Extract the [X, Y] coordinate from the center of the cell holding the provided text.  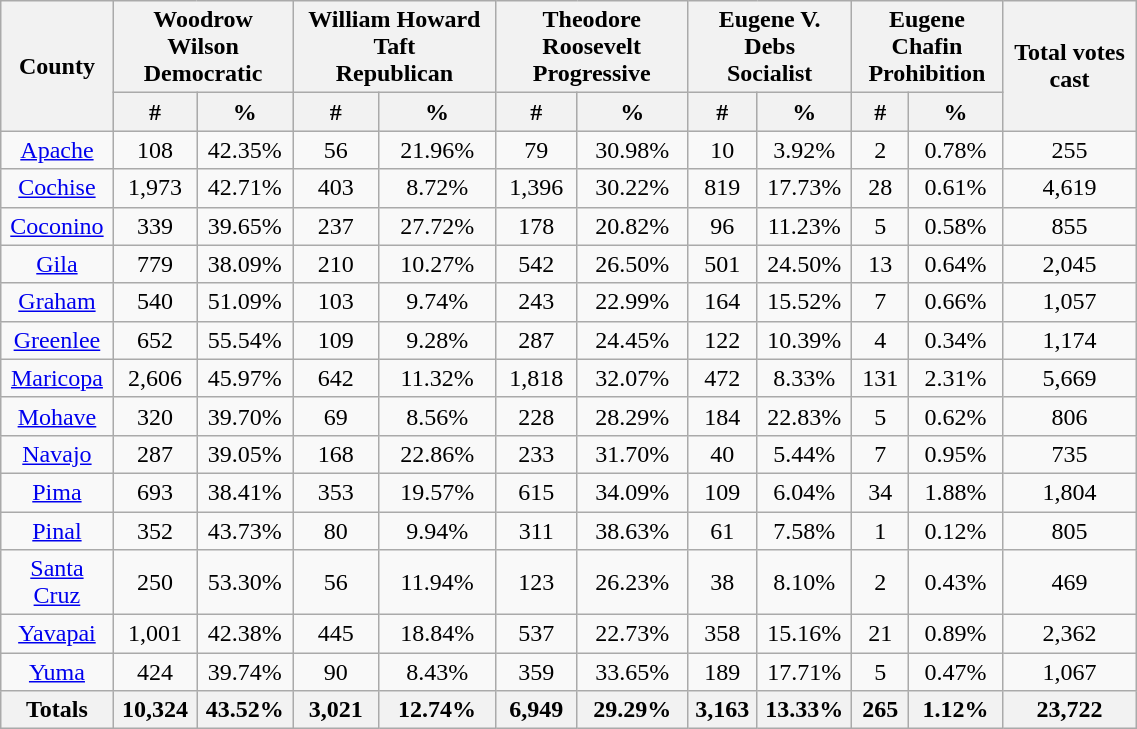
1,804 [1070, 492]
2.31% [956, 378]
8.56% [438, 416]
38.63% [632, 531]
403 [336, 188]
Pima [57, 492]
38 [722, 582]
38.41% [245, 492]
22.99% [632, 302]
164 [722, 302]
Total votes cast [1070, 66]
615 [536, 492]
108 [154, 150]
9.28% [438, 340]
311 [536, 531]
26.23% [632, 582]
320 [154, 416]
469 [1070, 582]
Graham [57, 302]
Coconino [57, 226]
53.30% [245, 582]
806 [1070, 416]
6,949 [536, 710]
43.73% [245, 531]
855 [1070, 226]
540 [154, 302]
28.29% [632, 416]
642 [336, 378]
4,619 [1070, 188]
24.50% [804, 264]
537 [536, 634]
359 [536, 672]
12.74% [438, 710]
24.45% [632, 340]
445 [336, 634]
122 [722, 340]
352 [154, 531]
13.33% [804, 710]
8.72% [438, 188]
472 [722, 378]
652 [154, 340]
1,067 [1070, 672]
17.73% [804, 188]
1,057 [1070, 302]
255 [1070, 150]
69 [336, 416]
501 [722, 264]
693 [154, 492]
Pinal [57, 531]
Eugene ChafinProhibition [928, 47]
Totals [57, 710]
15.16% [804, 634]
9.74% [438, 302]
0.66% [956, 302]
22.86% [438, 454]
Woodrow WilsonDemocratic [203, 47]
0.43% [956, 582]
80 [336, 531]
29.29% [632, 710]
Santa Cruz [57, 582]
34.09% [632, 492]
21.96% [438, 150]
19.57% [438, 492]
184 [722, 416]
22.83% [804, 416]
103 [336, 302]
8.33% [804, 378]
123 [536, 582]
1.88% [956, 492]
42.35% [245, 150]
Yuma [57, 672]
178 [536, 226]
40 [722, 454]
0.47% [956, 672]
Mohave [57, 416]
210 [336, 264]
Cochise [57, 188]
28 [880, 188]
0.61% [956, 188]
1.12% [956, 710]
233 [536, 454]
90 [336, 672]
Yavapai [57, 634]
Apache [57, 150]
10.27% [438, 264]
243 [536, 302]
779 [154, 264]
Gila [57, 264]
31.70% [632, 454]
2,606 [154, 378]
2,045 [1070, 264]
819 [722, 188]
237 [336, 226]
33.65% [632, 672]
0.58% [956, 226]
34 [880, 492]
542 [536, 264]
0.62% [956, 416]
32.07% [632, 378]
39.74% [245, 672]
189 [722, 672]
2,362 [1070, 634]
20.82% [632, 226]
39.70% [245, 416]
17.71% [804, 672]
1,973 [154, 188]
County [57, 66]
5.44% [804, 454]
10,324 [154, 710]
11.32% [438, 378]
39.05% [245, 454]
3,021 [336, 710]
Theodore RooseveltProgressive [592, 47]
26.50% [632, 264]
30.22% [632, 188]
0.89% [956, 634]
3.92% [804, 150]
8.43% [438, 672]
9.94% [438, 531]
39.65% [245, 226]
Greenlee [57, 340]
22.73% [632, 634]
0.95% [956, 454]
1 [880, 531]
339 [154, 226]
1,001 [154, 634]
353 [336, 492]
735 [1070, 454]
Eugene V. DebsSocialist [770, 47]
11.94% [438, 582]
0.78% [956, 150]
11.23% [804, 226]
51.09% [245, 302]
228 [536, 416]
131 [880, 378]
0.34% [956, 340]
43.52% [245, 710]
6.04% [804, 492]
168 [336, 454]
4 [880, 340]
42.71% [245, 188]
250 [154, 582]
7.58% [804, 531]
0.12% [956, 531]
23,722 [1070, 710]
38.09% [245, 264]
0.64% [956, 264]
Navajo [57, 454]
79 [536, 150]
3,163 [722, 710]
13 [880, 264]
805 [1070, 531]
42.38% [245, 634]
5,669 [1070, 378]
10 [722, 150]
1,396 [536, 188]
1,818 [536, 378]
30.98% [632, 150]
61 [722, 531]
27.72% [438, 226]
424 [154, 672]
96 [722, 226]
William Howard TaftRepublican [394, 47]
1,174 [1070, 340]
265 [880, 710]
8.10% [804, 582]
15.52% [804, 302]
55.54% [245, 340]
10.39% [804, 340]
45.97% [245, 378]
18.84% [438, 634]
Maricopa [57, 378]
21 [880, 634]
358 [722, 634]
